Identify which cell holds the provided text, then report its (x, y) central coordinate. 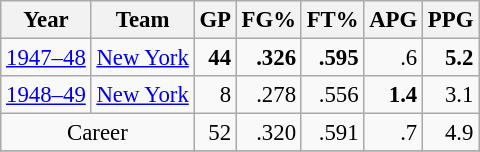
APG (394, 20)
.595 (332, 58)
GP (215, 20)
Career (98, 133)
PPG (451, 20)
52 (215, 133)
.591 (332, 133)
1.4 (394, 95)
.278 (268, 95)
.326 (268, 58)
5.2 (451, 58)
.7 (394, 133)
.320 (268, 133)
4.9 (451, 133)
1947–48 (46, 58)
.6 (394, 58)
FT% (332, 20)
3.1 (451, 95)
Year (46, 20)
.556 (332, 95)
8 (215, 95)
FG% (268, 20)
44 (215, 58)
Team (142, 20)
1948–49 (46, 95)
